From the cell containing the given text, extract its center point as [X, Y] coordinate. 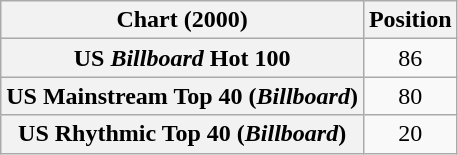
US Rhythmic Top 40 (Billboard) [182, 134]
Position [410, 20]
Chart (2000) [182, 20]
US Mainstream Top 40 (Billboard) [182, 96]
80 [410, 96]
20 [410, 134]
86 [410, 58]
US Billboard Hot 100 [182, 58]
